Extract the [X, Y] coordinate from the center of the cell holding the provided text.  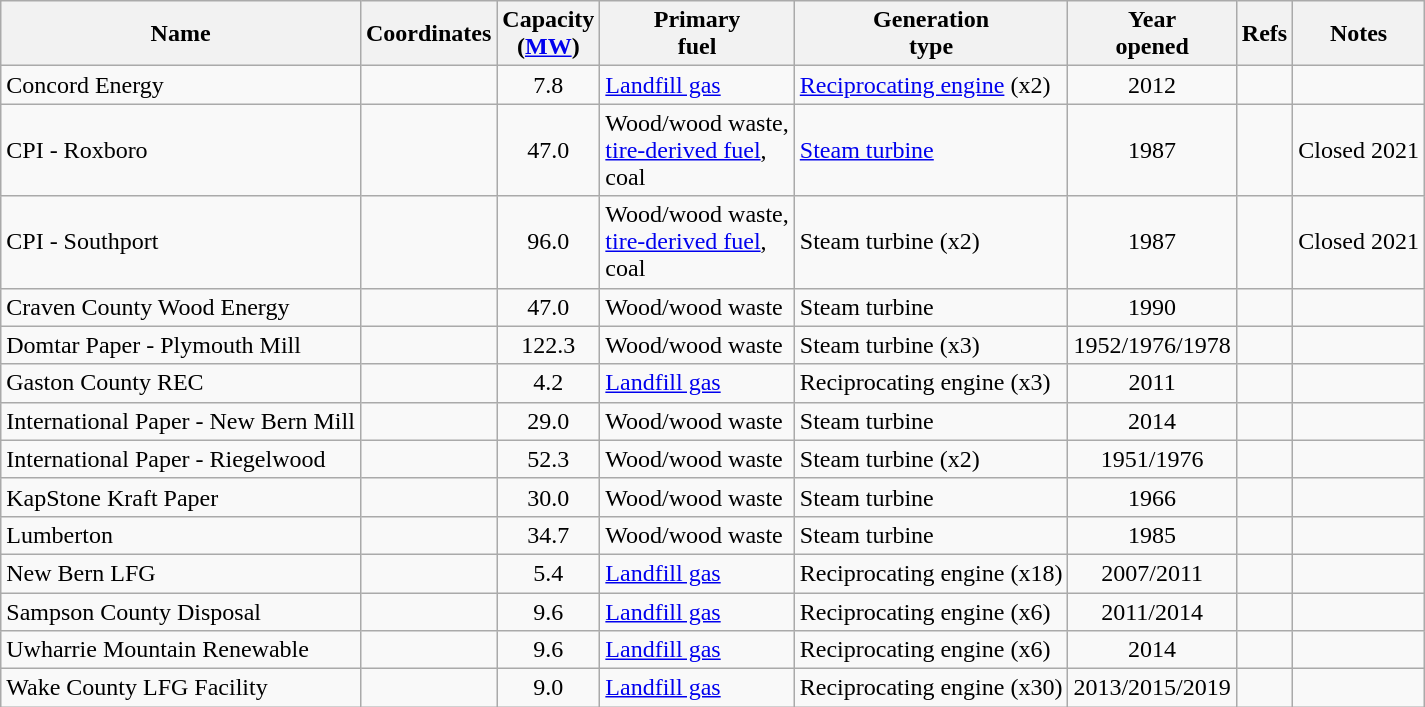
29.0 [548, 421]
Refs [1264, 34]
1951/1976 [1152, 459]
Steam turbine (x3) [931, 345]
Name [181, 34]
Uwharrie Mountain Renewable [181, 650]
New Bern LFG [181, 573]
Reciprocating engine (x2) [931, 85]
2011 [1152, 383]
122.3 [548, 345]
Sampson County Disposal [181, 611]
Wake County LFG Facility [181, 688]
30.0 [548, 497]
Notes [1359, 34]
Yearopened [1152, 34]
2007/2011 [1152, 573]
Generationtype [931, 34]
Primaryfuel [697, 34]
Coordinates [428, 34]
Capacity(MW) [548, 34]
5.4 [548, 573]
7.8 [548, 85]
34.7 [548, 535]
Lumberton [181, 535]
Gaston County REC [181, 383]
Domtar Paper - Plymouth Mill [181, 345]
Reciprocating engine (x18) [931, 573]
KapStone Kraft Paper [181, 497]
CPI - Southport [181, 242]
International Paper - Riegelwood [181, 459]
Reciprocating engine (x3) [931, 383]
4.2 [548, 383]
1985 [1152, 535]
1990 [1152, 307]
CPI - Roxboro [181, 150]
1952/1976/1978 [1152, 345]
Craven County Wood Energy [181, 307]
Reciprocating engine (x30) [931, 688]
2011/2014 [1152, 611]
2012 [1152, 85]
2013/2015/2019 [1152, 688]
52.3 [548, 459]
International Paper - New Bern Mill [181, 421]
Concord Energy [181, 85]
96.0 [548, 242]
9.0 [548, 688]
1966 [1152, 497]
